Pinpoint the cell where the given text exists, returning its [X, Y] midpoint coordinate. 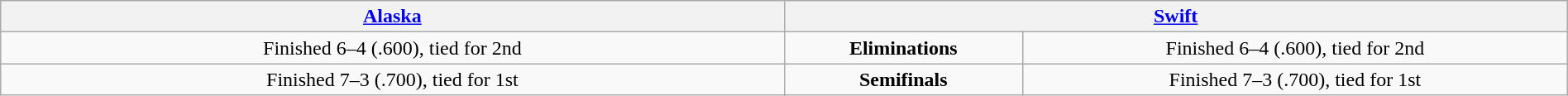
Eliminations [903, 48]
Alaska [392, 17]
Semifinals [903, 79]
Swift [1176, 17]
